Find where the given text appears and provide that cell's center as (x, y) coordinate. 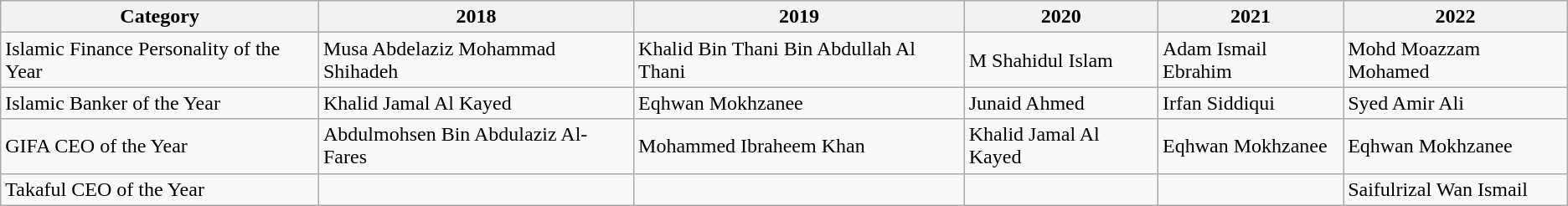
Islamic Banker of the Year (160, 103)
GIFA CEO of the Year (160, 146)
Saifulrizal Wan Ismail (1456, 189)
2021 (1250, 17)
Islamic Finance Personality of the Year (160, 60)
Junaid Ahmed (1060, 103)
Khalid Bin Thani Bin Abdullah Al Thani (799, 60)
2018 (476, 17)
Takaful CEO of the Year (160, 189)
Irfan Siddiqui (1250, 103)
Abdulmohsen Bin Abdulaziz Al-Fares (476, 146)
2020 (1060, 17)
2022 (1456, 17)
Adam Ismail Ebrahim (1250, 60)
Category (160, 17)
Mohd Moazzam Mohamed (1456, 60)
Musa Abdelaziz Mohammad Shihadeh (476, 60)
Mohammed Ibraheem Khan (799, 146)
2019 (799, 17)
Syed Amir Ali (1456, 103)
M Shahidul Islam (1060, 60)
